Provide the [x, y] coordinate of the cell's center where the given text is located.  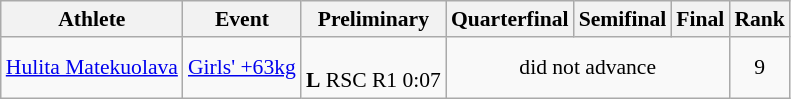
Quarterfinal [510, 19]
did not advance [588, 68]
Rank [760, 19]
9 [760, 68]
Athlete [92, 19]
Girls' +63kg [242, 68]
Hulita Matekuolava [92, 68]
L RSC R1 0:07 [374, 68]
Final [700, 19]
Preliminary [374, 19]
Event [242, 19]
Semifinal [623, 19]
